Return the [X, Y] coordinate for the center point of the cell that contains the specified text.  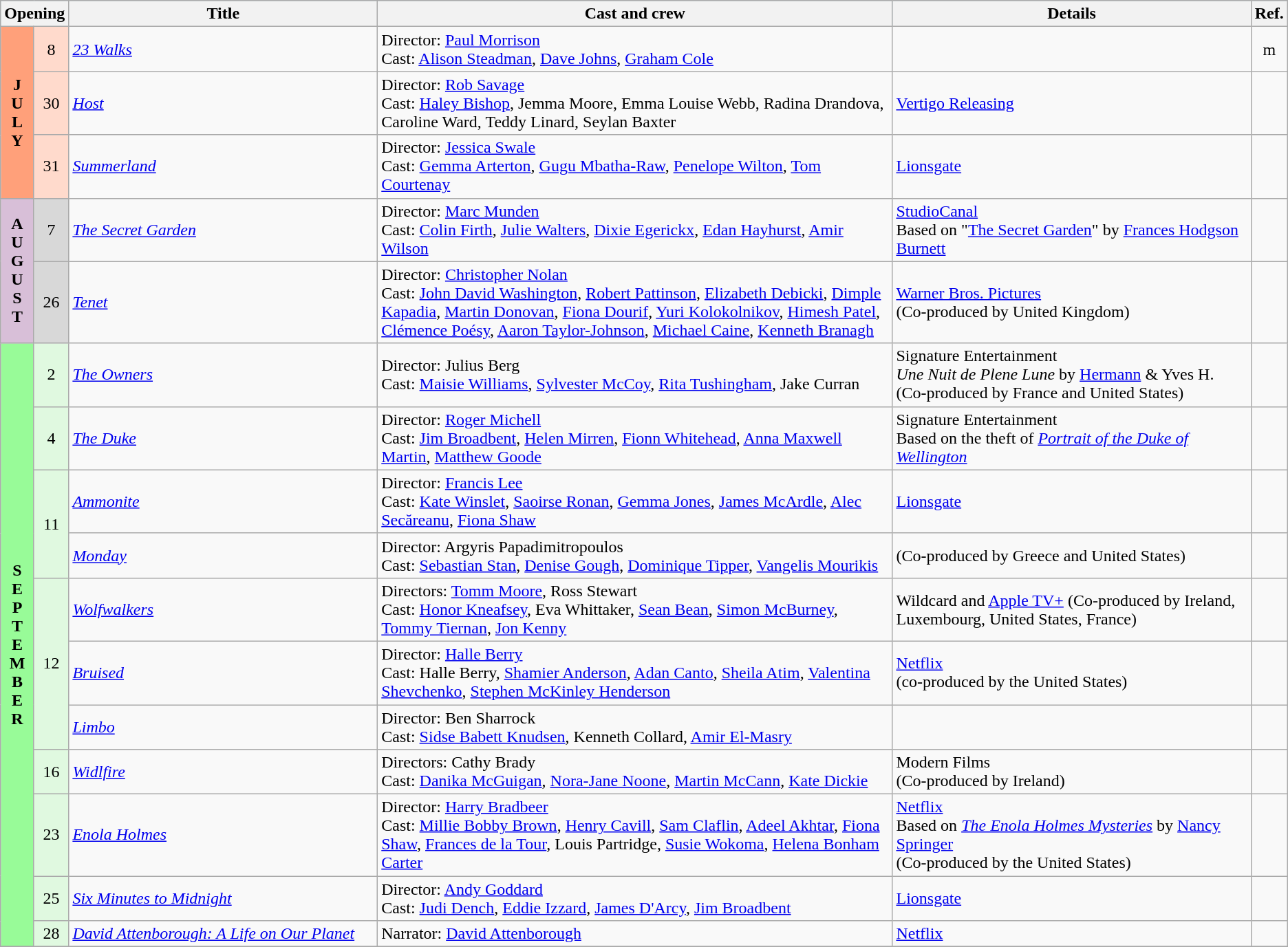
Directors: Tomm Moore, Ross Stewart Cast: Honor Kneafsey, Eva Whittaker, Sean Bean, Simon McBurney, Tommy Tiernan, Jon Kenny [635, 609]
Netflix Based on The Enola Holmes Mysteries by Nancy Springer (Co-produced by the United States) [1072, 835]
Tenet [223, 303]
StudioCanal Based on "The Secret Garden" by Frances Hodgson Burnett [1072, 230]
23 Walks [223, 50]
26 [51, 303]
Vertigo Releasing [1072, 103]
Director: Rob Savage Cast: Haley Bishop, Jemma Moore, Emma Louise Webb, Radina Drandova, Caroline Ward, Teddy Linard, Seylan Baxter [635, 103]
Monday [223, 556]
Director: Marc Munden Cast: Colin Firth, Julie Walters, Dixie Egerickx, Edan Hayhurst, Amir Wilson [635, 230]
Wildcard and Apple TV+ (Co-produced by Ireland, Luxembourg, United States, France) [1072, 609]
Netflix [1072, 934]
Signature Entertainment Une Nuit de Plene Lune by Hermann & Yves H. (Co-produced by France and United States) [1072, 375]
Director: Paul Morrison Cast: Alison Steadman, Dave Johns, Graham Cole [635, 50]
8 [51, 50]
Warner Bros. Pictures (Co-produced by United Kingdom) [1072, 303]
Limbo [223, 726]
Six Minutes to Midnight [223, 898]
Director: Roger Michell Cast: Jim Broadbent, Helen Mirren, Fionn Whitehead, Anna Maxwell Martin, Matthew Goode [635, 438]
The Secret Garden [223, 230]
4 [51, 438]
Director: Argyris Papadimitropoulos Cast: Sebastian Stan, Denise Gough, Dominique Tipper, Vangelis Mourikis [635, 556]
Director: Ben Sharrock Cast: Sidse Babett Knudsen, Kenneth Collard, Amir El-Masry [635, 726]
Wolfwalkers [223, 609]
2 [51, 375]
The Owners [223, 375]
AUGUST [18, 271]
Title [223, 14]
16 [51, 772]
Directors: Cathy Brady Cast: Danika McGuigan, Nora-Jane Noone, Martin McCann, Kate Dickie [635, 772]
Enola Holmes [223, 835]
JULY [18, 113]
Director: Andy Goddard Cast: Judi Dench, Eddie Izzard, James D'Arcy, Jim Broadbent [635, 898]
Widlfire [223, 772]
Signature Entertainment Based on the theft of Portrait of the Duke of Wellington [1072, 438]
Details [1072, 14]
25 [51, 898]
Narrator: David Attenborough [635, 934]
12 [51, 663]
23 [51, 835]
Summerland [223, 166]
30 [51, 103]
SEPTEMBER [18, 645]
31 [51, 166]
Bruised [223, 673]
Netflix (co-produced by the United States) [1072, 673]
The Duke [223, 438]
Ref. [1269, 14]
Director: Jessica Swale Cast: Gemma Arterton, Gugu Mbatha-Raw, Penelope Wilton, Tom Courtenay [635, 166]
Ammonite [223, 501]
Director: Julius Berg Cast: Maisie Williams, Sylvester McCoy, Rita Tushingham, Jake Curran [635, 375]
Director: Francis Lee Cast: Kate Winslet, Saoirse Ronan, Gemma Jones, James McArdle, Alec Secăreanu, Fiona Shaw [635, 501]
Host [223, 103]
David Attenborough: A Life on Our Planet [223, 934]
(Co-produced by Greece and United States) [1072, 556]
Opening [34, 14]
Modern Films (Co-produced by Ireland) [1072, 772]
11 [51, 524]
7 [51, 230]
Director: Halle Berry Cast: Halle Berry, Shamier Anderson, Adan Canto, Sheila Atim, Valentina Shevchenko, Stephen McKinley Henderson [635, 673]
m [1269, 50]
Cast and crew [635, 14]
28 [51, 934]
